Output the [x, y] coordinate of the center of the cell containing the given text.  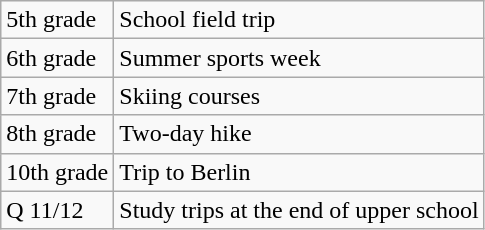
7th grade [58, 96]
6th grade [58, 58]
Summer sports week [299, 58]
School field trip [299, 20]
Skiing courses [299, 96]
Q 11/12 [58, 210]
8th grade [58, 134]
5th grade [58, 20]
10th grade [58, 172]
Study trips at the end of upper school [299, 210]
Trip to Berlin [299, 172]
Two-day hike [299, 134]
